Capture the cell that displays the provided text and extract its (X, Y) central coordinate. 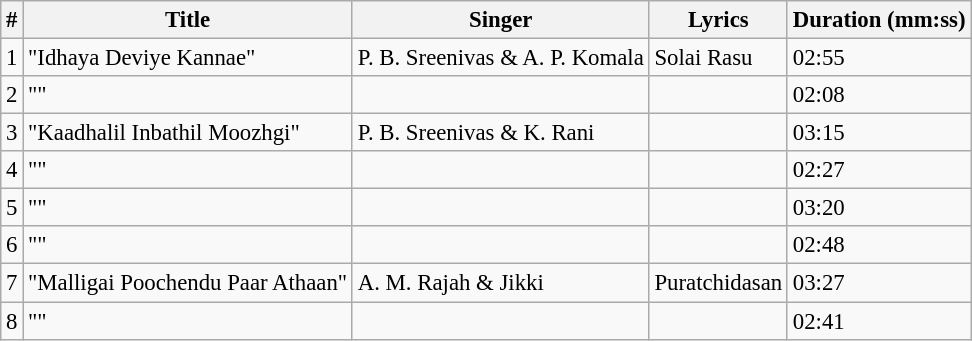
# (12, 20)
03:27 (878, 283)
A. M. Rajah & Jikki (500, 283)
Duration (mm:ss) (878, 20)
6 (12, 245)
02:55 (878, 58)
P. B. Sreenivas & A. P. Komala (500, 58)
4 (12, 170)
2 (12, 95)
03:20 (878, 208)
8 (12, 321)
02:41 (878, 321)
02:27 (878, 170)
Puratchidasan (718, 283)
3 (12, 133)
"Kaadhalil Inbathil Moozhgi" (188, 133)
Solai Rasu (718, 58)
P. B. Sreenivas & K. Rani (500, 133)
"Malligai Poochendu Paar Athaan" (188, 283)
5 (12, 208)
1 (12, 58)
7 (12, 283)
"Idhaya Deviye Kannae" (188, 58)
03:15 (878, 133)
Title (188, 20)
02:48 (878, 245)
02:08 (878, 95)
Singer (500, 20)
Lyrics (718, 20)
